Return the (X, Y) coordinate for the center point of the cell that contains the specified text.  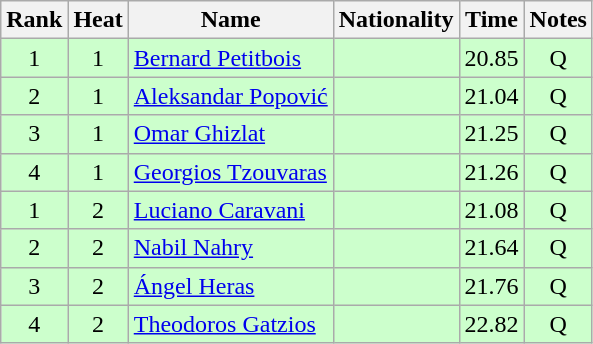
22.82 (492, 324)
Nationality (396, 20)
Luciano Caravani (230, 210)
Ángel Heras (230, 286)
21.64 (492, 248)
21.26 (492, 172)
Time (492, 20)
20.85 (492, 58)
Bernard Petitbois (230, 58)
21.76 (492, 286)
Notes (558, 20)
Heat (98, 20)
Name (230, 20)
21.04 (492, 96)
21.25 (492, 134)
Aleksandar Popović (230, 96)
Omar Ghizlat (230, 134)
Nabil Nahry (230, 248)
21.08 (492, 210)
Theodoros Gatzios (230, 324)
Rank (34, 20)
Georgios Tzouvaras (230, 172)
